Find where the given text appears and provide that cell's center as [X, Y] coordinate. 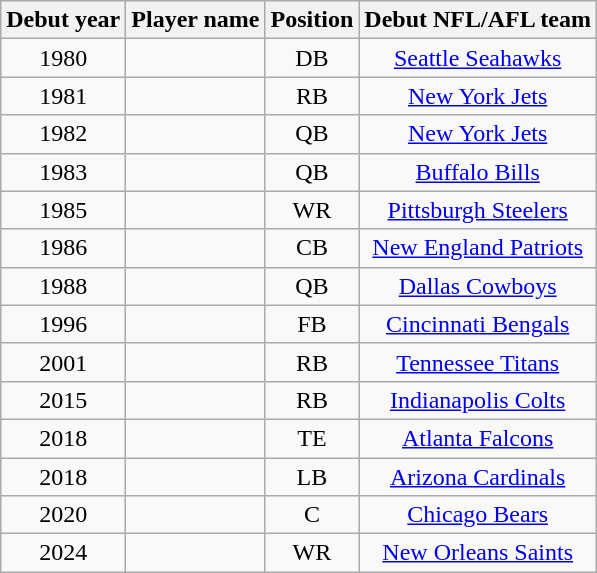
Debut year [64, 20]
Position [312, 20]
Tennessee Titans [478, 362]
Pittsburgh Steelers [478, 210]
Player name [196, 20]
2024 [64, 553]
2015 [64, 400]
2020 [64, 515]
Arizona Cardinals [478, 477]
CB [312, 248]
1982 [64, 134]
1981 [64, 96]
DB [312, 58]
LB [312, 477]
Buffalo Bills [478, 172]
C [312, 515]
1980 [64, 58]
1996 [64, 324]
FB [312, 324]
Dallas Cowboys [478, 286]
1986 [64, 248]
Atlanta Falcons [478, 438]
1988 [64, 286]
Cincinnati Bengals [478, 324]
Seattle Seahawks [478, 58]
New England Patriots [478, 248]
1985 [64, 210]
1983 [64, 172]
2001 [64, 362]
TE [312, 438]
Debut NFL/AFL team [478, 20]
New Orleans Saints [478, 553]
Chicago Bears [478, 515]
Indianapolis Colts [478, 400]
